Return [X, Y] of the center of cell containing provided text 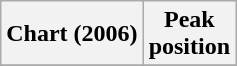
Chart (2006) [72, 34]
Peakposition [189, 34]
